Return [X, Y] of the center of cell containing provided text 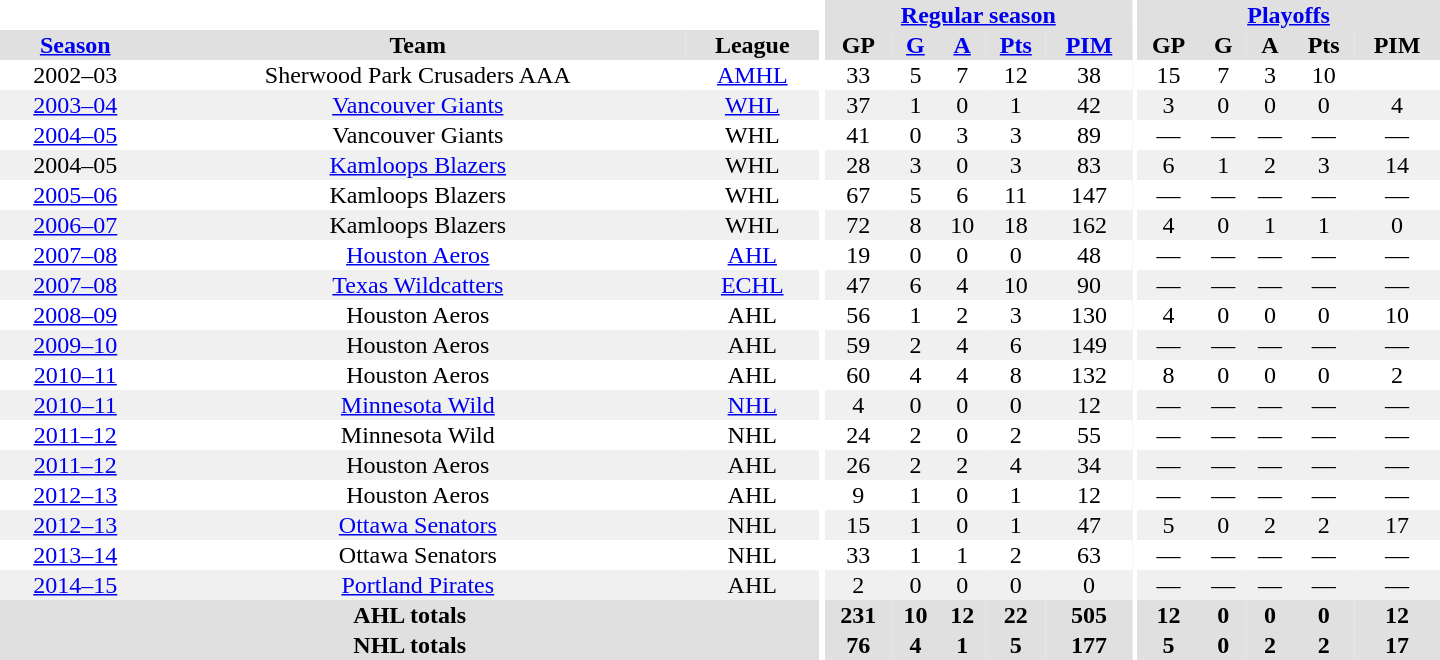
76 [858, 645]
147 [1089, 195]
505 [1089, 615]
11 [1016, 195]
22 [1016, 615]
Portland Pirates [418, 585]
18 [1016, 225]
Team [418, 45]
48 [1089, 255]
56 [858, 315]
2006–07 [76, 225]
2014–15 [76, 585]
83 [1089, 165]
55 [1089, 435]
9 [858, 495]
67 [858, 195]
37 [858, 105]
42 [1089, 105]
90 [1089, 285]
63 [1089, 555]
132 [1089, 375]
26 [858, 465]
41 [858, 135]
59 [858, 345]
231 [858, 615]
Playoffs [1288, 15]
24 [858, 435]
Texas Wildcatters [418, 285]
2003–04 [76, 105]
Sherwood Park Crusaders AAA [418, 75]
ECHL [752, 285]
34 [1089, 465]
2002–03 [76, 75]
89 [1089, 135]
Regular season [978, 15]
60 [858, 375]
2008–09 [76, 315]
2009–10 [76, 345]
162 [1089, 225]
Season [76, 45]
38 [1089, 75]
2005–06 [76, 195]
28 [858, 165]
149 [1089, 345]
AMHL [752, 75]
14 [1397, 165]
130 [1089, 315]
2013–14 [76, 555]
NHL totals [410, 645]
72 [858, 225]
177 [1089, 645]
AHL totals [410, 615]
League [752, 45]
19 [858, 255]
